Determine the (x, y) coordinate at the center of the cell enclosing the given text.  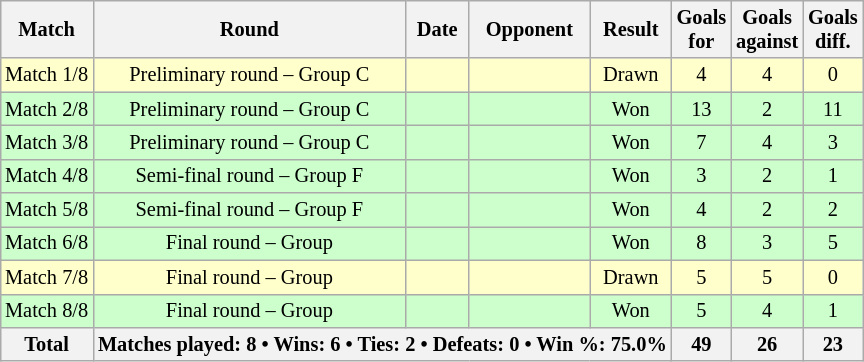
Match 4/8 (46, 176)
8 (702, 243)
23 (833, 344)
Total (46, 344)
Opponent (530, 29)
Match 1/8 (46, 75)
Goalsfor (702, 29)
Match 5/8 (46, 210)
Goalsdiff. (833, 29)
11 (833, 109)
Match 2/8 (46, 109)
Match 8/8 (46, 311)
Matches played: 8 • Wins: 6 • Ties: 2 • Defeats: 0 • Win %: 75.0% (382, 344)
Result (631, 29)
Match 3/8 (46, 142)
7 (702, 142)
Match 7/8 (46, 277)
Date (438, 29)
Match (46, 29)
Goalsagainst (767, 29)
26 (767, 344)
13 (702, 109)
Match 6/8 (46, 243)
49 (702, 344)
Round (250, 29)
